Capture the cell that displays the provided text and extract its (X, Y) central coordinate. 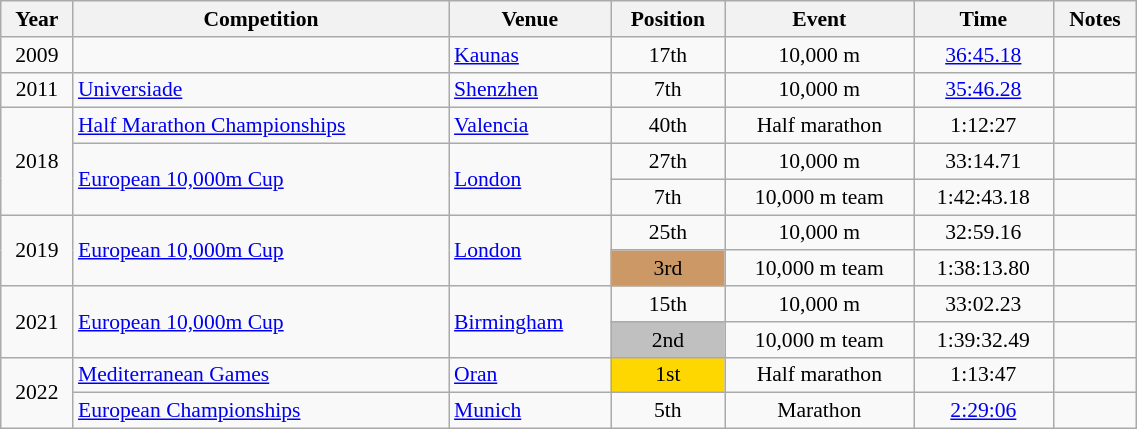
Half Marathon Championships (261, 126)
1:12:27 (984, 126)
Oran (530, 375)
1:13:47 (984, 375)
1:38:13.80 (984, 269)
5th (668, 411)
1:42:43.18 (984, 197)
2:29:06 (984, 411)
European Championships (261, 411)
Competition (261, 19)
Notes (1095, 19)
15th (668, 304)
1:39:32.49 (984, 340)
33:14.71 (984, 162)
Universiade (261, 90)
Munich (530, 411)
32:59.16 (984, 233)
3rd (668, 269)
Venue (530, 19)
25th (668, 233)
2011 (37, 90)
Time (984, 19)
Shenzhen (530, 90)
2022 (37, 392)
Birmingham (530, 322)
Valencia (530, 126)
1st (668, 375)
Position (668, 19)
40th (668, 126)
17th (668, 55)
Kaunas (530, 55)
2009 (37, 55)
36:45.18 (984, 55)
35:46.28 (984, 90)
2021 (37, 322)
2019 (37, 250)
2018 (37, 162)
27th (668, 162)
Event (819, 19)
Marathon (819, 411)
Year (37, 19)
33:02.23 (984, 304)
2nd (668, 340)
Mediterranean Games (261, 375)
